Scan for the cell matching the given text and deliver its (x, y) coordinate at center. 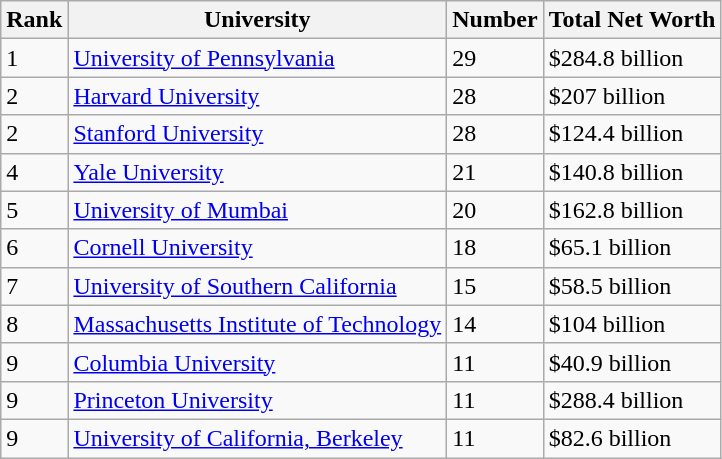
$162.8 billion (632, 210)
Massachusetts Institute of Technology (258, 324)
$284.8 billion (632, 58)
1 (34, 58)
21 (495, 172)
$124.4 billion (632, 134)
University of Southern California (258, 286)
University (258, 20)
5 (34, 210)
Cornell University (258, 248)
University of California, Berkeley (258, 438)
Stanford University (258, 134)
$82.6 billion (632, 438)
7 (34, 286)
4 (34, 172)
$58.5 billion (632, 286)
29 (495, 58)
14 (495, 324)
6 (34, 248)
Columbia University (258, 362)
15 (495, 286)
$207 billion (632, 96)
Rank (34, 20)
Yale University (258, 172)
$104 billion (632, 324)
Harvard University (258, 96)
University of Mumbai (258, 210)
Number (495, 20)
20 (495, 210)
$65.1 billion (632, 248)
Total Net Worth (632, 20)
8 (34, 324)
University of Pennsylvania (258, 58)
$140.8 billion (632, 172)
$40.9 billion (632, 362)
$288.4 billion (632, 400)
18 (495, 248)
Princeton University (258, 400)
